Identify which cell holds the provided text, then report its [x, y] central coordinate. 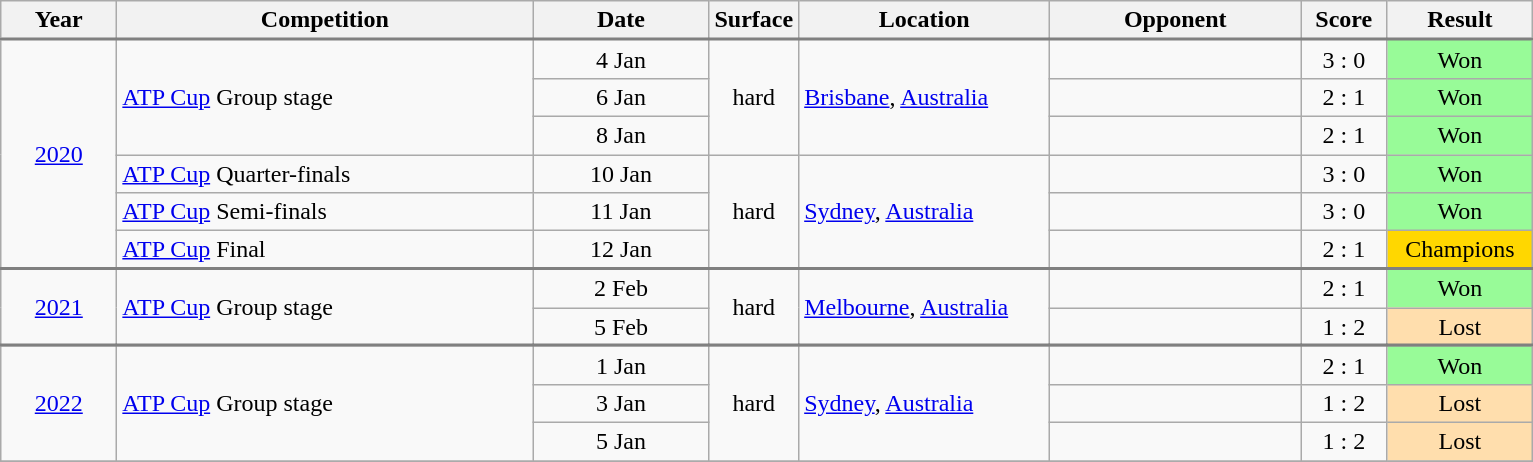
2 Feb [621, 288]
Surface [754, 20]
Champions [1460, 250]
Result [1460, 20]
12 Jan [621, 250]
Opponent [1176, 20]
8 Jan [621, 135]
10 Jan [621, 173]
Location [924, 20]
ATP Cup Final [325, 250]
Score [1344, 20]
2020 [59, 154]
6 Jan [621, 97]
4 Jan [621, 60]
Competition [325, 20]
1 Jan [621, 366]
5 Jan [621, 441]
Brisbane, Australia [924, 98]
2022 [59, 404]
Melbourne, Australia [924, 308]
5 Feb [621, 327]
Year [59, 20]
ATP Cup Semi-finals [325, 212]
Date [621, 20]
ATP Cup Quarter-finals [325, 173]
11 Jan [621, 212]
3 Jan [621, 403]
2021 [59, 308]
